Scan for the cell matching the given text and deliver its [X, Y] coordinate at center. 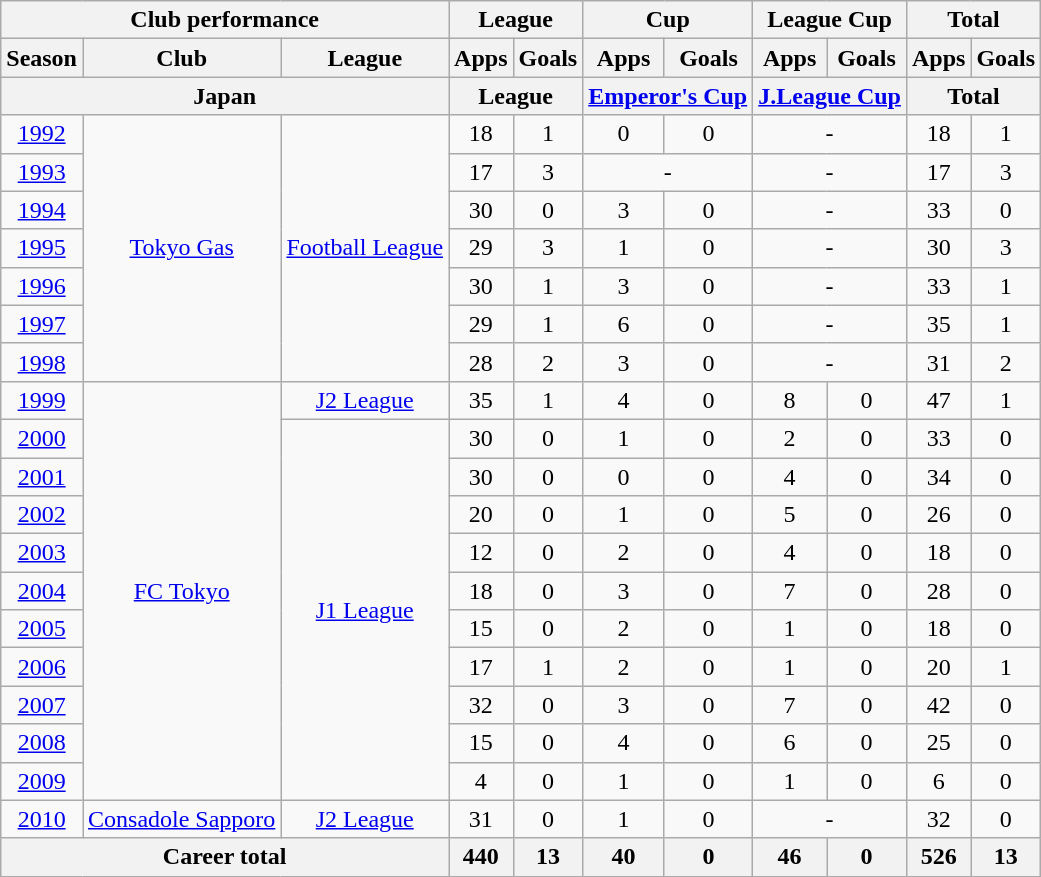
2010 [42, 819]
2006 [42, 667]
47 [938, 400]
1999 [42, 400]
Club [181, 58]
J.League Cup [830, 96]
2002 [42, 515]
J1 League [365, 610]
2004 [42, 591]
Japan [225, 96]
Season [42, 58]
1992 [42, 134]
Cup [668, 20]
2008 [42, 743]
440 [481, 857]
25 [938, 743]
Career total [225, 857]
5 [790, 515]
League Cup [830, 20]
2005 [42, 629]
2001 [42, 477]
1995 [42, 248]
1994 [42, 210]
1993 [42, 172]
8 [790, 400]
2007 [42, 705]
1996 [42, 286]
Football League [365, 248]
1997 [42, 324]
12 [481, 553]
46 [790, 857]
526 [938, 857]
34 [938, 477]
Club performance [225, 20]
Emperor's Cup [668, 96]
1998 [42, 362]
FC Tokyo [181, 590]
2003 [42, 553]
Tokyo Gas [181, 248]
26 [938, 515]
40 [624, 857]
Consadole Sapporo [181, 819]
2000 [42, 438]
42 [938, 705]
2009 [42, 781]
